Detect which cell encompasses the target text, then output its (X, Y) center coordinate. 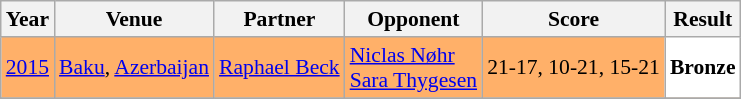
Opponent (414, 19)
Venue (134, 19)
21-17, 10-21, 15-21 (574, 68)
Raphael Beck (280, 68)
Result (703, 19)
Year (28, 19)
Partner (280, 19)
Bronze (703, 68)
Score (574, 19)
Niclas Nøhr Sara Thygesen (414, 68)
Baku, Azerbaijan (134, 68)
2015 (28, 68)
